Extract the (X, Y) coordinate from the center of the cell holding the provided text.  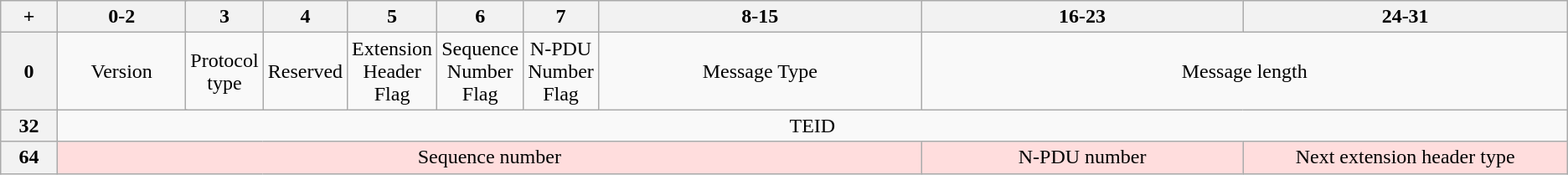
Sequence Number Flag (481, 71)
N-PDU Number Flag (561, 71)
6 (481, 17)
Next extension header type (1406, 157)
16-23 (1082, 17)
Reserved (305, 71)
7 (561, 17)
Version (121, 71)
32 (29, 126)
Sequence number (489, 157)
4 (305, 17)
8-15 (760, 17)
Message length (1245, 71)
5 (392, 17)
TEID (812, 126)
0 (29, 71)
24-31 (1406, 17)
Message Type (760, 71)
+ (29, 17)
N-PDU number (1082, 157)
Extension Header Flag (392, 71)
3 (224, 17)
Protocol type (224, 71)
0-2 (121, 17)
64 (29, 157)
